Identify which cell holds the provided text, then report its [X, Y] central coordinate. 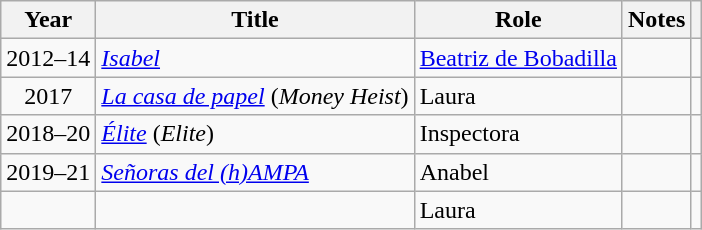
2017 [48, 96]
Anabel [518, 172]
La casa de papel (Money Heist) [255, 96]
Year [48, 20]
Inspectora [518, 134]
Señoras del (h)AMPA [255, 172]
Notes [656, 20]
Title [255, 20]
Beatriz de Bobadilla [518, 58]
Élite (Elite) [255, 134]
Role [518, 20]
Isabel [255, 58]
2012–14 [48, 58]
2018–20 [48, 134]
2019–21 [48, 172]
